Return (x, y) of the center of cell containing provided text 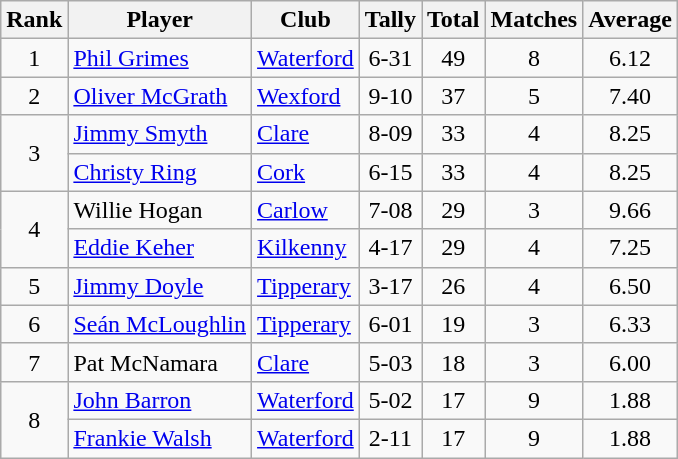
18 (454, 362)
6-31 (390, 58)
Carlow (306, 210)
Player (160, 20)
Christy Ring (160, 172)
19 (454, 324)
7-08 (390, 210)
6.50 (630, 286)
John Barron (160, 400)
Frankie Walsh (160, 438)
6 (34, 324)
26 (454, 286)
37 (454, 96)
9-10 (390, 96)
8-09 (390, 134)
7.40 (630, 96)
6-01 (390, 324)
Cork (306, 172)
5-03 (390, 362)
9.66 (630, 210)
Club (306, 20)
2-11 (390, 438)
7.25 (630, 248)
Eddie Keher (160, 248)
Matches (534, 20)
Tally (390, 20)
1 (34, 58)
6.12 (630, 58)
4-17 (390, 248)
Total (454, 20)
6-15 (390, 172)
Wexford (306, 96)
Seán McLoughlin (160, 324)
Jimmy Smyth (160, 134)
6.00 (630, 362)
Pat McNamara (160, 362)
5-02 (390, 400)
3-17 (390, 286)
Rank (34, 20)
2 (34, 96)
Kilkenny (306, 248)
7 (34, 362)
Average (630, 20)
Willie Hogan (160, 210)
Jimmy Doyle (160, 286)
6.33 (630, 324)
Oliver McGrath (160, 96)
Phil Grimes (160, 58)
49 (454, 58)
